Determine the [X, Y] coordinate at the center of the cell enclosing the given text.  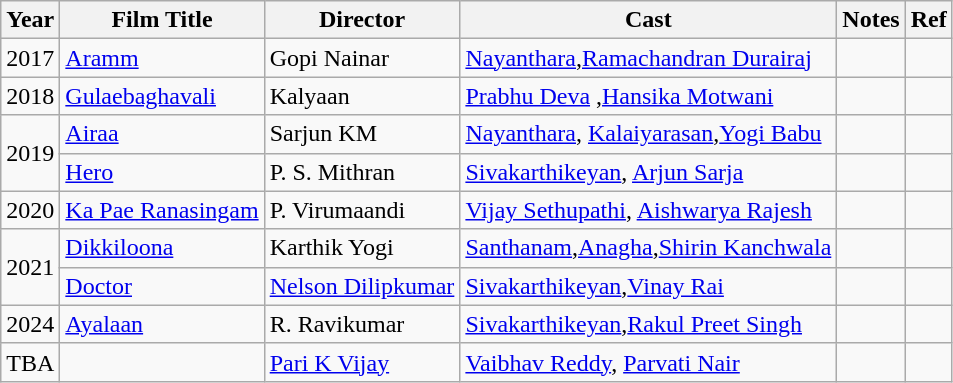
Sivakarthikeyan,Rakul Preet Singh [648, 324]
Gopi Nainar [362, 58]
R. Ravikumar [362, 324]
2024 [30, 324]
Ayalaan [162, 324]
Vijay Sethupathi, Aishwarya Rajesh [648, 210]
Aramm [162, 58]
Sivakarthikeyan,Vinay Rai [648, 286]
P. Virumaandi [362, 210]
Gulaebaghavali [162, 96]
Santhanam,Anagha,Shirin Kanchwala [648, 248]
TBA [30, 362]
Nelson Dilipkumar [362, 286]
Nayanthara,Ramachandran Durairaj [648, 58]
Cast [648, 20]
P. S. Mithran [362, 172]
Year [30, 20]
2021 [30, 267]
Notes [871, 20]
2018 [30, 96]
Karthik Yogi [362, 248]
Director [362, 20]
Film Title [162, 20]
Ref [928, 20]
2019 [30, 153]
Kalyaan [362, 96]
Nayanthara, Kalaiyarasan,Yogi Babu [648, 134]
Sivakarthikeyan, Arjun Sarja [648, 172]
2020 [30, 210]
Ka Pae Ranasingam [162, 210]
Sarjun KM [362, 134]
Dikkiloona [162, 248]
Prabhu Deva ,Hansika Motwani [648, 96]
Hero [162, 172]
Doctor [162, 286]
2017 [30, 58]
Pari K Vijay [362, 362]
Airaa [162, 134]
Vaibhav Reddy, Parvati Nair [648, 362]
